Capture the cell that displays the provided text and extract its [X, Y] central coordinate. 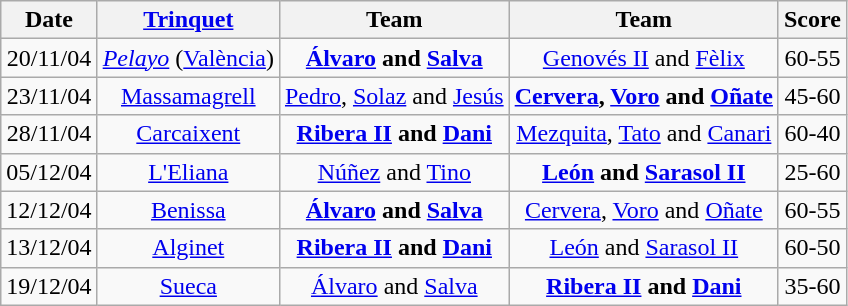
Genovés II and Fèlix [644, 58]
Pelayo (València) [188, 58]
Carcaixent [188, 134]
20/11/04 [49, 58]
60-50 [812, 248]
19/12/04 [49, 286]
13/12/04 [49, 248]
35-60 [812, 286]
Mezquita, Tato and Canari [644, 134]
05/12/04 [49, 172]
60-40 [812, 134]
25-60 [812, 172]
Score [812, 20]
Benissa [188, 210]
12/12/04 [49, 210]
Alginet [188, 248]
Sueca [188, 286]
L'Eliana [188, 172]
Trinquet [188, 20]
Pedro, Solaz and Jesús [394, 96]
28/11/04 [49, 134]
23/11/04 [49, 96]
Date [49, 20]
Massamagrell [188, 96]
Núñez and Tino [394, 172]
45-60 [812, 96]
